Locate the cell with the specified text and output its (X, Y) center coordinate. 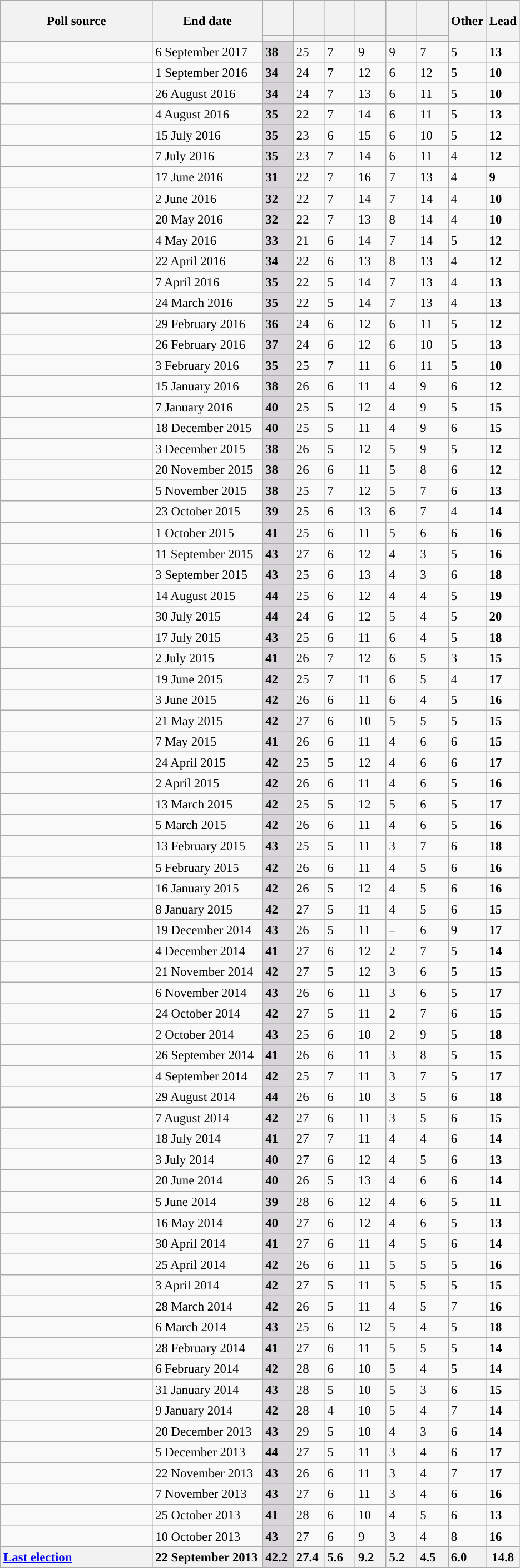
20 June 2014 (207, 1181)
24 April 2015 (207, 763)
17 July 2015 (207, 637)
Lead (503, 21)
19 June 2015 (207, 679)
7 April 2016 (207, 282)
22 November 2013 (207, 1473)
18 December 2015 (207, 428)
5 November 2015 (207, 491)
37 (278, 345)
7 August 2014 (207, 1118)
26 February 2016 (207, 345)
Last election (77, 1557)
28 March 2014 (207, 1306)
13 February 2015 (207, 846)
19 (503, 596)
20 December 2013 (207, 1432)
31 January 2014 (207, 1390)
14.8 (503, 1557)
7 July 2016 (207, 156)
26 September 2014 (207, 1055)
3 April 2014 (207, 1286)
21 (309, 240)
33 (278, 240)
2 July 2015 (207, 658)
25 April 2014 (207, 1264)
9.2 (371, 1557)
11 September 2015 (207, 554)
Poll source (77, 21)
24 October 2014 (207, 1014)
7 November 2013 (207, 1494)
5 June 2014 (207, 1202)
5 February 2015 (207, 867)
42.2 (278, 1557)
16 May 2014 (207, 1223)
6.0 (467, 1557)
1 September 2016 (207, 73)
22 September 2013 (207, 1557)
6 November 2014 (207, 993)
10 October 2013 (207, 1536)
1 October 2015 (207, 533)
15 January 2016 (207, 386)
13 March 2015 (207, 805)
19 December 2014 (207, 930)
26 August 2016 (207, 94)
4 December 2014 (207, 951)
2 April 2015 (207, 783)
16 January 2015 (207, 888)
6 February 2014 (207, 1369)
3 December 2015 (207, 449)
17 June 2016 (207, 177)
36 (278, 324)
20 November 2015 (207, 470)
30 July 2015 (207, 617)
2 October 2014 (207, 1034)
Other (467, 21)
2 June 2016 (207, 199)
24 March 2016 (207, 303)
21 November 2014 (207, 972)
25 October 2013 (207, 1515)
22 April 2016 (207, 261)
3 September 2015 (207, 574)
20 May 2016 (207, 219)
9 January 2014 (207, 1411)
4 August 2016 (207, 115)
5 December 2013 (207, 1452)
21 May 2015 (207, 721)
5.6 (340, 1557)
6 March 2014 (207, 1327)
28 February 2014 (207, 1348)
5 March 2015 (207, 826)
7 May 2015 (207, 742)
End date (207, 21)
14 August 2015 (207, 596)
15 July 2016 (207, 136)
31 (278, 177)
8 January 2015 (207, 909)
29 February 2016 (207, 324)
3 February 2016 (207, 365)
27.4 (309, 1557)
20 (503, 617)
18 July 2014 (207, 1139)
4 May 2016 (207, 240)
29 August 2014 (207, 1097)
5.2 (402, 1557)
29 (309, 1432)
4.5 (433, 1557)
4 September 2014 (207, 1076)
– (402, 930)
23 October 2015 (207, 512)
3 June 2015 (207, 700)
6 September 2017 (207, 52)
7 January 2016 (207, 408)
30 April 2014 (207, 1243)
3 July 2014 (207, 1160)
